For the text-containing cell, return its midpoint in (x, y) coordinate format. 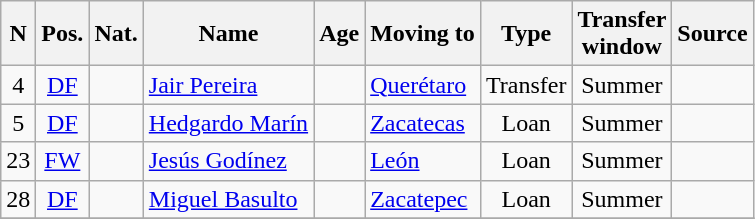
4 (18, 85)
5 (18, 123)
Source (712, 34)
23 (18, 161)
Jesús Godínez (228, 161)
FW (62, 161)
28 (18, 199)
N (18, 34)
Hedgardo Marín (228, 123)
Jair Pereira (228, 85)
Age (340, 34)
Miguel Basulto (228, 199)
Type (526, 34)
Zacatepec (423, 199)
Querétaro (423, 85)
Moving to (423, 34)
Name (228, 34)
Transferwindow (622, 34)
Zacatecas (423, 123)
Pos. (62, 34)
León (423, 161)
Nat. (116, 34)
Transfer (526, 85)
